Identify which cell holds the provided text, then report its (x, y) central coordinate. 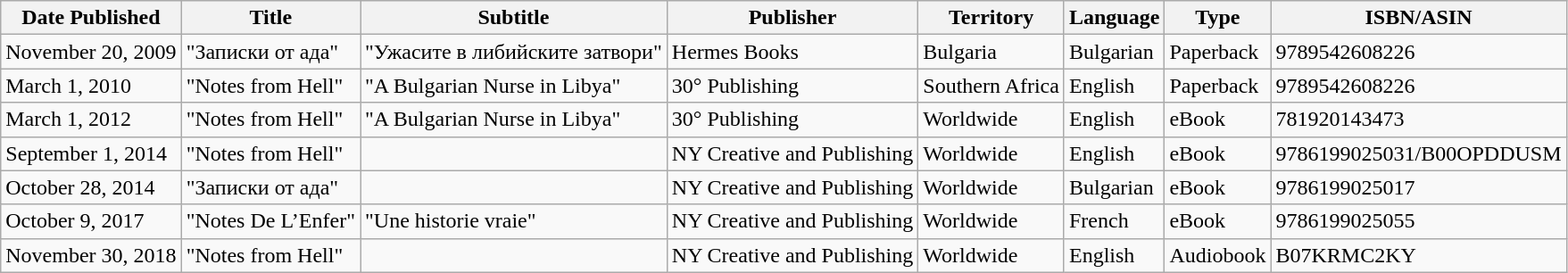
Title (270, 18)
Date Published (91, 18)
French (1114, 221)
9786199025031/B00OPDDUSM (1419, 153)
Audiobook (1217, 255)
Subtitle (514, 18)
Southern Africa (991, 86)
Bulgaria (991, 52)
March 1, 2010 (91, 86)
B07KRMC2KY (1419, 255)
"Ужасите в либийските затвори" (514, 52)
9786199025055 (1419, 221)
November 20, 2009 (91, 52)
Type (1217, 18)
Hermes Books (792, 52)
October 28, 2014 (91, 187)
ISBN/ASIN (1419, 18)
Language (1114, 18)
9786199025017 (1419, 187)
"Une historie vraie" (514, 221)
November 30, 2018 (91, 255)
Territory (991, 18)
March 1, 2012 (91, 120)
October 9, 2017 (91, 221)
Publisher (792, 18)
"Notes De L’Enfer" (270, 221)
September 1, 2014 (91, 153)
781920143473 (1419, 120)
